Determine the (X, Y) coordinate at the center of the cell enclosing the given text.  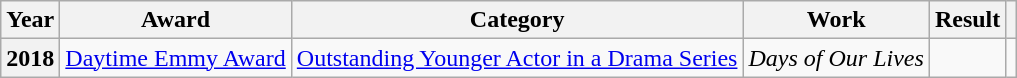
Daytime Emmy Award (176, 58)
Result (967, 20)
Award (176, 20)
Category (517, 20)
Days of Our Lives (836, 58)
Outstanding Younger Actor in a Drama Series (517, 58)
2018 (30, 58)
Work (836, 20)
Year (30, 20)
